Locate the cell with the specified text and output its [x, y] center coordinate. 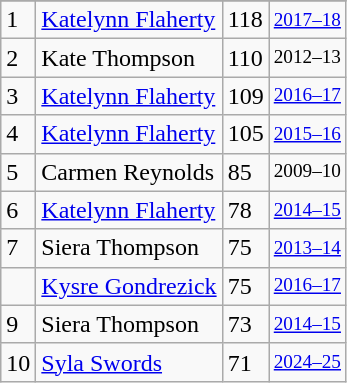
Syla Swords [129, 362]
105 [246, 134]
2024–25 [307, 362]
73 [246, 324]
5 [18, 172]
2017–18 [307, 20]
2012–13 [307, 58]
6 [18, 210]
2013–14 [307, 248]
4 [18, 134]
Carmen Reynolds [129, 172]
9 [18, 324]
10 [18, 362]
7 [18, 248]
118 [246, 20]
Kate Thompson [129, 58]
2015–16 [307, 134]
1 [18, 20]
78 [246, 210]
Kysre Gondrezick [129, 286]
85 [246, 172]
2 [18, 58]
109 [246, 96]
71 [246, 362]
110 [246, 58]
2009–10 [307, 172]
3 [18, 96]
